Pinpoint the cell where the given text exists, returning its (x, y) midpoint coordinate. 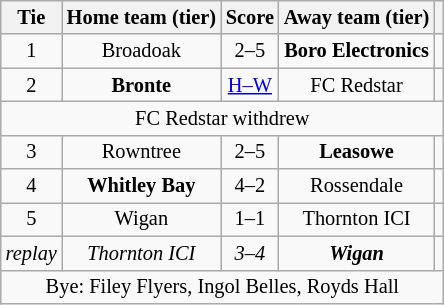
Rowntree (142, 152)
2 (32, 85)
1 (32, 51)
FC Redstar (356, 85)
Rossendale (356, 186)
Whitley Bay (142, 186)
3–4 (250, 253)
H–W (250, 85)
Bye: Filey Flyers, Ingol Belles, Royds Hall (222, 287)
Home team (tier) (142, 17)
1–1 (250, 219)
Bronte (142, 85)
Tie (32, 17)
4–2 (250, 186)
3 (32, 152)
FC Redstar withdrew (222, 118)
Away team (tier) (356, 17)
replay (32, 253)
Broadoak (142, 51)
Leasowe (356, 152)
Boro Electronics (356, 51)
4 (32, 186)
Score (250, 17)
5 (32, 219)
